Locate the cell with the specified text and output its [x, y] center coordinate. 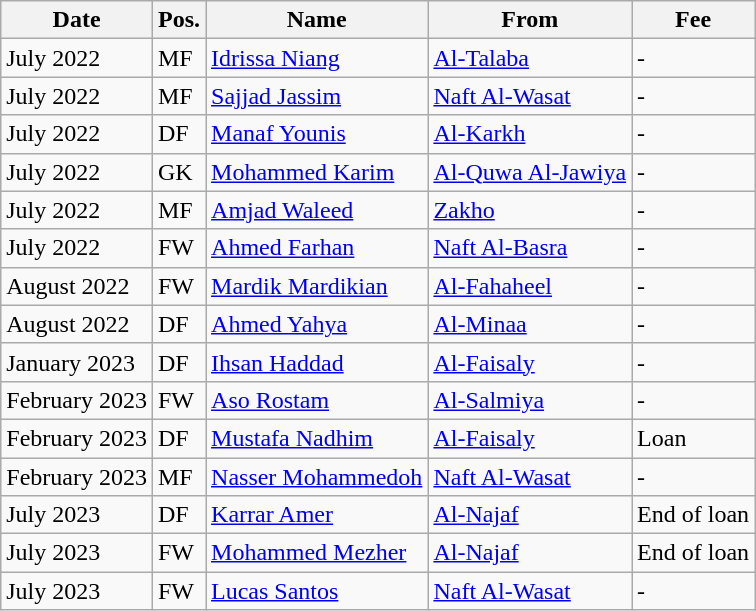
Al-Talaba [530, 58]
Nasser Mohammedoh [317, 477]
Ahmed Yahya [317, 324]
Mohammed Karim [317, 172]
Fee [694, 20]
January 2023 [77, 362]
Pos. [178, 20]
Sajjad Jassim [317, 96]
Al-Salmiya [530, 400]
Aso Rostam [317, 400]
Al-Karkh [530, 134]
GK [178, 172]
Al-Quwa Al-Jawiya [530, 172]
Mohammed Mezher [317, 553]
Al-Fahaheel [530, 286]
Naft Al-Basra [530, 248]
Date [77, 20]
Ahmed Farhan [317, 248]
Mustafa Nadhim [317, 438]
Name [317, 20]
Karrar Amer [317, 515]
Manaf Younis [317, 134]
Al-Minaa [530, 324]
Zakho [530, 210]
Ihsan Haddad [317, 362]
Loan [694, 438]
Lucas Santos [317, 591]
Idrissa Niang [317, 58]
Amjad Waleed [317, 210]
From [530, 20]
Mardik Mardikian [317, 286]
